Output the (x, y) coordinate of the center of the cell containing the given text.  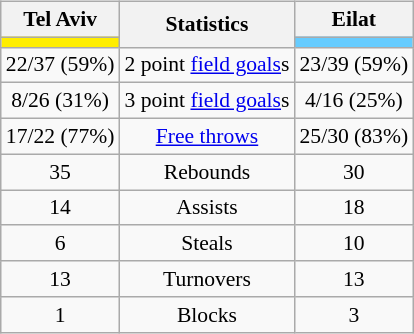
Rebounds (206, 172)
Steals (206, 243)
17/22 (77%) (60, 136)
22/37 (59%) (60, 65)
2 point field goalss (206, 65)
1 (60, 314)
10 (354, 243)
25/30 (83%) (354, 136)
14 (60, 208)
Eilat (354, 19)
Blocks (206, 314)
Free throws (206, 136)
3 (354, 314)
30 (354, 172)
3 point field goalss (206, 101)
8/26 (31%) (60, 101)
4/16 (25%) (354, 101)
Tel Aviv (60, 19)
Statistics (206, 24)
Assists (206, 208)
23/39 (59%) (354, 65)
35 (60, 172)
6 (60, 243)
18 (354, 208)
Turnovers (206, 279)
